Scan for the cell matching the given text and deliver its (X, Y) coordinate at center. 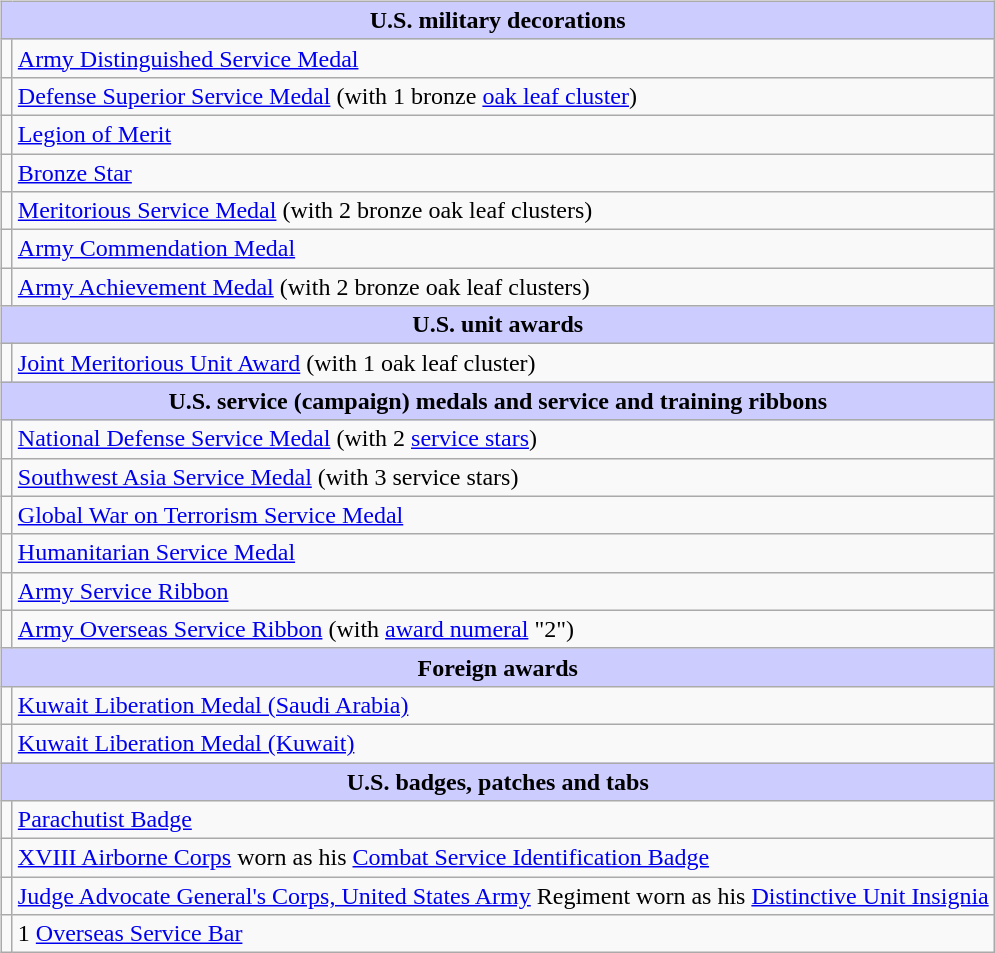
1 Overseas Service Bar (503, 934)
Kuwait Liberation Medal (Saudi Arabia) (503, 705)
Foreign awards (498, 667)
Southwest Asia Service Medal (with 3 service stars) (503, 477)
Bronze Star (503, 173)
Defense Superior Service Medal (with 1 bronze oak leaf cluster) (503, 96)
U.S. unit awards (498, 325)
Judge Advocate General's Corps, United States Army Regiment worn as his Distinctive Unit Insignia (503, 896)
Legion of Merit (503, 134)
U.S. badges, patches and tabs (498, 781)
Army Overseas Service Ribbon (with award numeral "2") (503, 629)
Kuwait Liberation Medal (Kuwait) (503, 743)
U.S. service (campaign) medals and service and training ribbons (498, 401)
Army Achievement Medal (with 2 bronze oak leaf clusters) (503, 287)
U.S. military decorations (498, 20)
National Defense Service Medal (with 2 service stars) (503, 439)
Army Service Ribbon (503, 591)
Meritorious Service Medal (with 2 bronze oak leaf clusters) (503, 211)
Parachutist Badge (503, 820)
XVIII Airborne Corps worn as his Combat Service Identification Badge (503, 858)
Army Commendation Medal (503, 249)
Army Distinguished Service Medal (503, 58)
Joint Meritorious Unit Award (with 1 oak leaf cluster) (503, 363)
Global War on Terrorism Service Medal (503, 515)
Humanitarian Service Medal (503, 553)
